Return the (x, y) coordinate for the center point of the cell that contains the specified text.  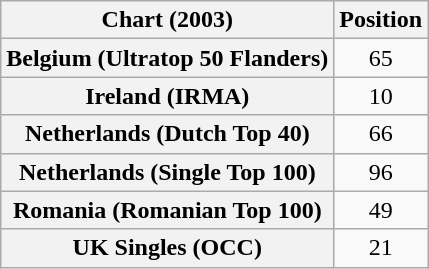
Belgium (Ultratop 50 Flanders) (168, 58)
Netherlands (Dutch Top 40) (168, 134)
96 (381, 172)
Position (381, 20)
Chart (2003) (168, 20)
10 (381, 96)
21 (381, 248)
Romania (Romanian Top 100) (168, 210)
Netherlands (Single Top 100) (168, 172)
66 (381, 134)
65 (381, 58)
UK Singles (OCC) (168, 248)
49 (381, 210)
Ireland (IRMA) (168, 96)
